Identify which cell holds the provided text, then report its [X, Y] central coordinate. 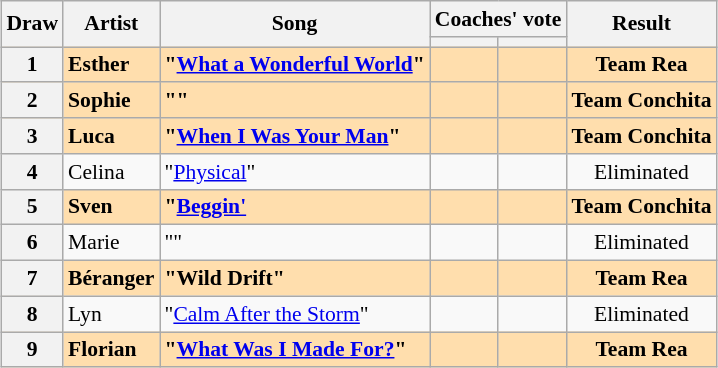
"Physical" [295, 172]
"What a Wonderful World" [295, 65]
7 [32, 279]
2 [32, 101]
Celina [111, 172]
"Calm After the Storm" [295, 314]
"What Was I Made For?" [295, 350]
5 [32, 207]
Florian [111, 350]
Lyn [111, 314]
"Wild Drift" [295, 279]
3 [32, 136]
Result [641, 24]
Coaches' vote [498, 19]
"When I Was Your Man" [295, 136]
Béranger [111, 279]
Esther [111, 65]
Draw [32, 24]
Luca [111, 136]
"Beggin' [295, 207]
Sophie [111, 101]
Song [295, 24]
Sven [111, 207]
4 [32, 172]
8 [32, 314]
Artist [111, 24]
Marie [111, 243]
1 [32, 65]
9 [32, 350]
6 [32, 243]
